Return the [X, Y] coordinate for the center point of the cell that contains the specified text.  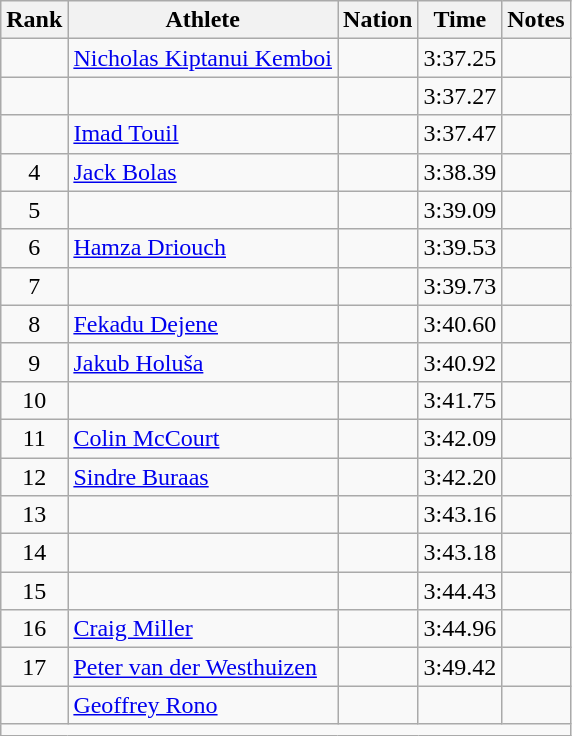
Rank [34, 20]
4 [34, 172]
12 [34, 477]
Fekadu Dejene [203, 324]
3:44.43 [460, 591]
Imad Touil [203, 134]
7 [34, 286]
10 [34, 400]
Jack Bolas [203, 172]
11 [34, 438]
13 [34, 515]
3:43.16 [460, 515]
Nation [378, 20]
17 [34, 667]
Geoffrey Rono [203, 705]
16 [34, 629]
Nicholas Kiptanui Kemboi [203, 58]
Craig Miller [203, 629]
3:37.47 [460, 134]
3:40.60 [460, 324]
Jakub Holuša [203, 362]
3:37.27 [460, 96]
3:39.73 [460, 286]
6 [34, 248]
15 [34, 591]
Athlete [203, 20]
3:39.53 [460, 248]
3:37.25 [460, 58]
Time [460, 20]
Hamza Driouch [203, 248]
3:49.42 [460, 667]
8 [34, 324]
3:43.18 [460, 553]
3:38.39 [460, 172]
3:44.96 [460, 629]
3:41.75 [460, 400]
Peter van der Westhuizen [203, 667]
14 [34, 553]
9 [34, 362]
3:39.09 [460, 210]
3:42.09 [460, 438]
5 [34, 210]
3:40.92 [460, 362]
Colin McCourt [203, 438]
Sindre Buraas [203, 477]
3:42.20 [460, 477]
Notes [536, 20]
